Return the (X, Y) coordinate for the center point of the cell that contains the specified text.  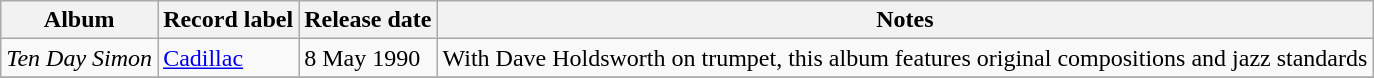
Cadillac (228, 58)
Album (80, 20)
With Dave Holdsworth on trumpet, this album features original compositions and jazz standards (905, 58)
Release date (368, 20)
Ten Day Simon (80, 58)
8 May 1990 (368, 58)
Notes (905, 20)
Record label (228, 20)
